Return (X, Y) of the center of cell containing provided text 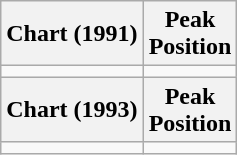
Chart (1993) (72, 110)
Chart (1991) (72, 34)
